Identify which cell holds the provided text, then report its [X, Y] central coordinate. 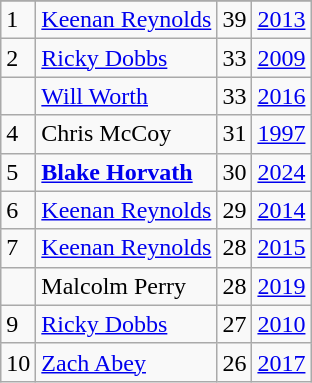
2013 [282, 20]
6 [18, 210]
Will Worth [126, 96]
2010 [282, 324]
4 [18, 134]
26 [234, 362]
2009 [282, 58]
2024 [282, 172]
5 [18, 172]
30 [234, 172]
2016 [282, 96]
1 [18, 20]
2014 [282, 210]
27 [234, 324]
2015 [282, 248]
39 [234, 20]
Malcolm Perry [126, 286]
10 [18, 362]
9 [18, 324]
29 [234, 210]
31 [234, 134]
Zach Abey [126, 362]
2017 [282, 362]
2019 [282, 286]
2 [18, 58]
Chris McCoy [126, 134]
7 [18, 248]
1997 [282, 134]
Blake Horvath [126, 172]
